Search for the cell housing the specified text and yield its (X, Y) center coordinate. 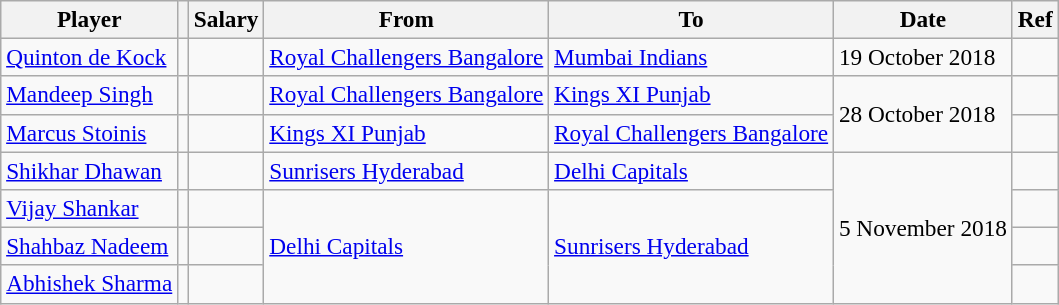
Vijay Shankar (90, 208)
Shikhar Dhawan (90, 170)
Shahbaz Nadeem (90, 246)
Marcus Stoinis (90, 133)
5 November 2018 (924, 226)
To (692, 19)
Ref (1035, 19)
Mumbai Indians (692, 57)
28 October 2018 (924, 114)
Quinton de Kock (90, 57)
19 October 2018 (924, 57)
Salary (226, 19)
Player (90, 19)
From (406, 19)
Date (924, 19)
Mandeep Singh (90, 95)
Abhishek Sharma (90, 284)
